Output the (x, y) coordinate of the center of the cell containing the given text.  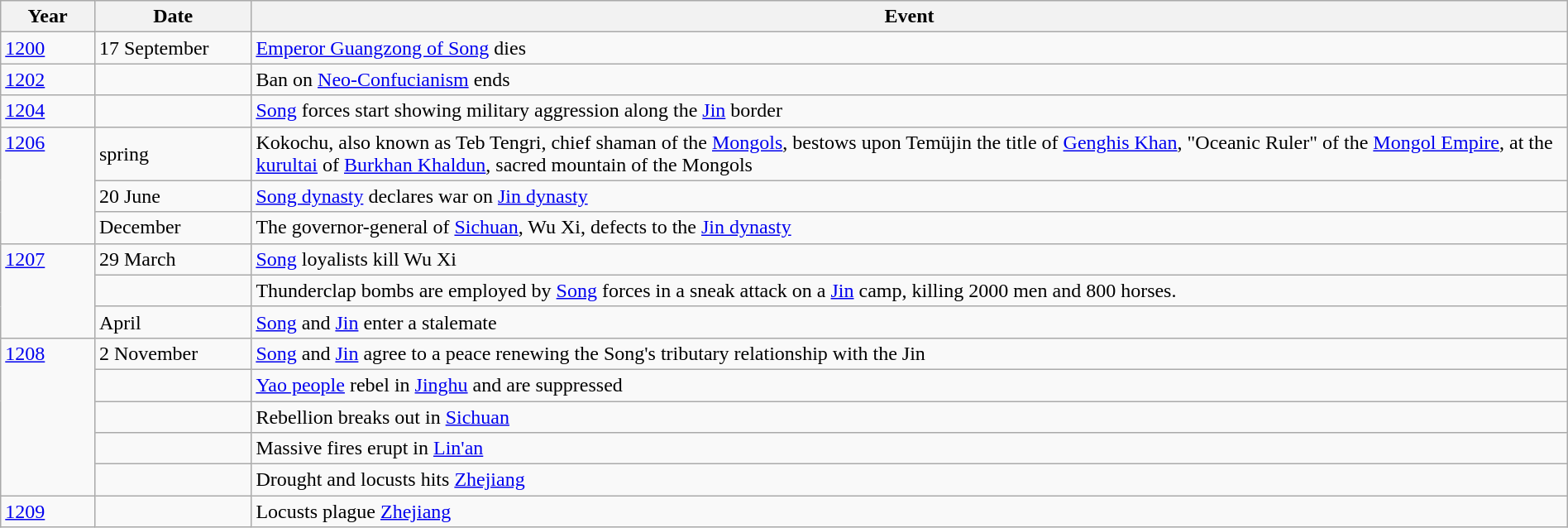
Drought and locusts hits Zhejiang (910, 480)
Rebellion breaks out in Sichuan (910, 416)
Date (172, 17)
1200 (48, 48)
Emperor Guangzong of Song dies (910, 48)
December (172, 228)
Ban on Neo-Confucianism ends (910, 79)
Song and Jin agree to a peace renewing the Song's tributary relationship with the Jin (910, 353)
April (172, 322)
1202 (48, 79)
1207 (48, 290)
29 March (172, 259)
Song loyalists kill Wu Xi (910, 259)
Locusts plague Zhejiang (910, 511)
Song dynasty declares war on Jin dynasty (910, 196)
2 November (172, 353)
spring (172, 154)
Song and Jin enter a stalemate (910, 322)
Song forces start showing military aggression along the Jin border (910, 111)
Thunderclap bombs are employed by Song forces in a sneak attack on a Jin camp, killing 2000 men and 800 horses. (910, 290)
1204 (48, 111)
Year (48, 17)
Event (910, 17)
20 June (172, 196)
Massive fires erupt in Lin'an (910, 449)
1209 (48, 511)
1206 (48, 185)
17 September (172, 48)
1208 (48, 416)
Yao people rebel in Jinghu and are suppressed (910, 385)
The governor-general of Sichuan, Wu Xi, defects to the Jin dynasty (910, 228)
